Detect which cell encompasses the target text, then output its [X, Y] center coordinate. 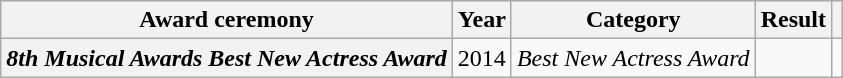
Best New Actress Award [633, 58]
Award ceremony [227, 20]
Result [793, 20]
Year [482, 20]
8th Musical Awards Best New Actress Award [227, 58]
Category [633, 20]
2014 [482, 58]
